Provide the [X, Y] coordinate of the cell's center where the given text is located.  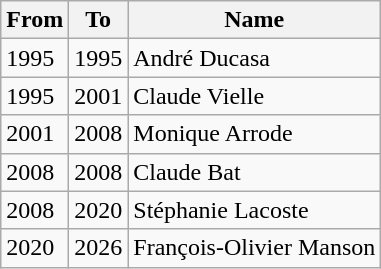
Stéphanie Lacoste [254, 210]
Monique Arrode [254, 134]
Claude Vielle [254, 96]
From [35, 20]
Name [254, 20]
Claude Bat [254, 172]
2026 [98, 248]
To [98, 20]
André Ducasa [254, 58]
François-Olivier Manson [254, 248]
